Provide the (X, Y) coordinate of the cell's center where the given text is located.  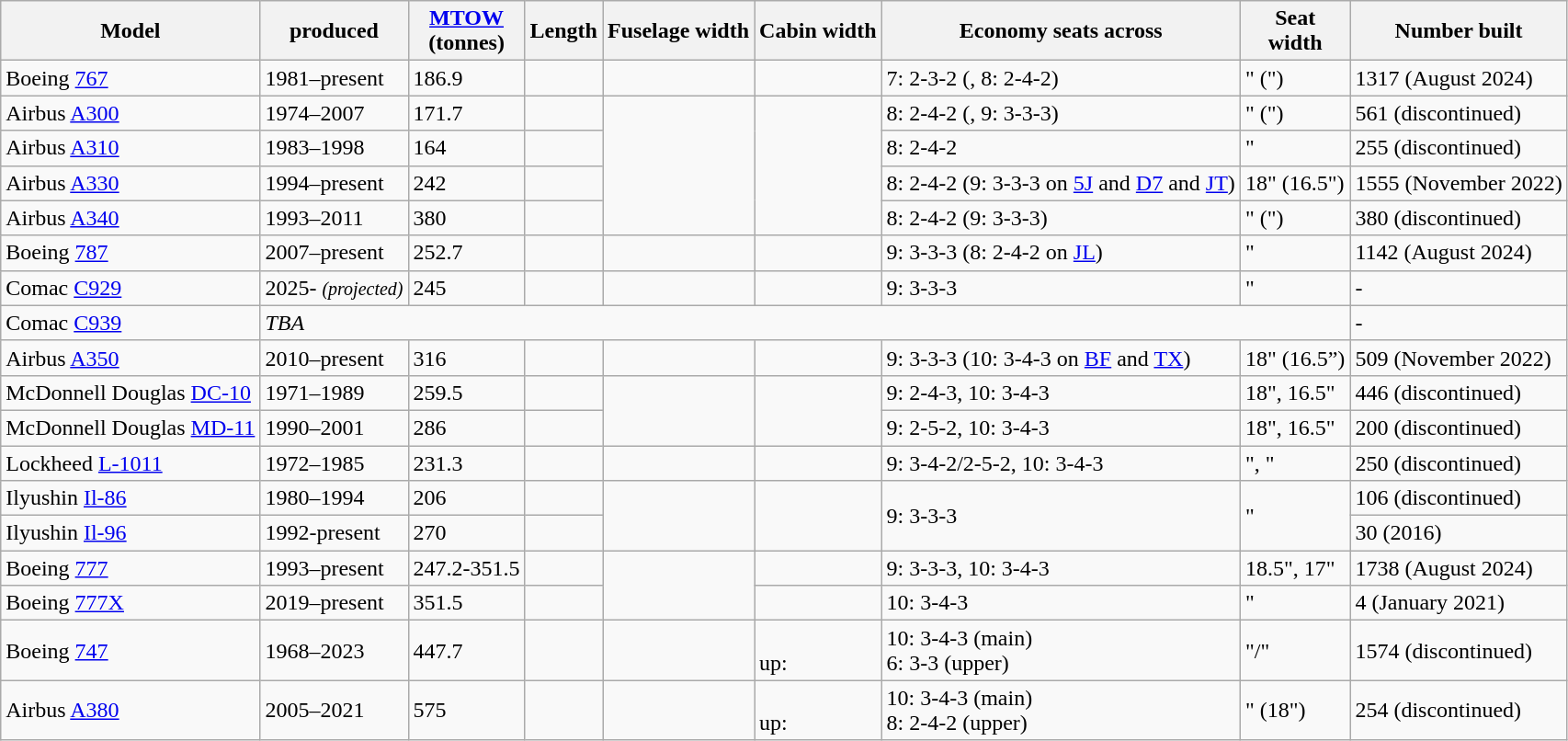
2007–present (335, 253)
1993–present (335, 568)
1972–1985 (335, 462)
Airbus A340 (131, 218)
Number built (1459, 31)
1980–1994 (335, 498)
106 (discontinued) (1459, 498)
200 (discontinued) (1459, 427)
", " (1295, 462)
Model (131, 31)
TBA (805, 323)
259.5 (467, 393)
8: 2-4-2 (9: 3-3-3) (1061, 218)
Airbus A330 (131, 183)
247.2-351.5 (467, 568)
produced (335, 31)
18" (16.5”) (1295, 358)
Fuselage width (678, 31)
1317 (August 2024) (1459, 78)
351.5 (467, 603)
1974–2007 (335, 113)
Lockheed L-1011 (131, 462)
2005–2021 (335, 710)
10: 3-4-3 (main)6: 3-3 (upper) (1061, 651)
"/" (1295, 651)
286 (467, 427)
380 (discontinued) (1459, 218)
18.5", 17" (1295, 568)
575 (467, 710)
1983–1998 (335, 148)
1142 (August 2024) (1459, 253)
Comac C929 (131, 288)
Airbus A310 (131, 148)
30 (2016) (1459, 533)
7: 2-3-2 (, 8: 2-4-2) (1061, 78)
509 (November 2022) (1459, 358)
447.7 (467, 651)
270 (467, 533)
1574 (discontinued) (1459, 651)
MTOW(tonnes) (467, 31)
Boeing 787 (131, 253)
Ilyushin Il-86 (131, 498)
1992-present (335, 533)
4 (January 2021) (1459, 603)
446 (discontinued) (1459, 393)
9: 3-4-2/2-5-2, 10: 3-4-3 (1061, 462)
242 (467, 183)
9: 3-3-3 (10: 3-4-3 on BF and TX) (1061, 358)
Airbus A380 (131, 710)
Boeing 747 (131, 651)
1981–present (335, 78)
2025- (projected) (335, 288)
" (18") (1295, 710)
250 (discontinued) (1459, 462)
1738 (August 2024) (1459, 568)
254 (discontinued) (1459, 710)
1993–2011 (335, 218)
McDonnell Douglas DC-10 (131, 393)
8: 2-4-2 (9: 3-3-3 on 5J and D7 and JT) (1061, 183)
Comac C939 (131, 323)
Boeing 777X (131, 603)
Cabin width (818, 31)
206 (467, 498)
8: 2-4-2 (1061, 148)
316 (467, 358)
9: 3-3-3 (8: 2-4-2 on JL) (1061, 253)
1971–1989 (335, 393)
231.3 (467, 462)
380 (467, 218)
Seatwidth (1295, 31)
1994–present (335, 183)
245 (467, 288)
Airbus A350 (131, 358)
1968–2023 (335, 651)
18" (16.5") (1295, 183)
2010–present (335, 358)
171.7 (467, 113)
164 (467, 148)
Boeing 777 (131, 568)
186.9 (467, 78)
McDonnell Douglas MD-11 (131, 427)
561 (discontinued) (1459, 113)
1555 (November 2022) (1459, 183)
10: 3-4-3 (1061, 603)
Length (563, 31)
2019–present (335, 603)
Ilyushin Il-96 (131, 533)
Airbus A300 (131, 113)
9: 2-5-2, 10: 3-4-3 (1061, 427)
Economy seats across (1061, 31)
1990–2001 (335, 427)
9: 2-4-3, 10: 3-4-3 (1061, 393)
255 (discontinued) (1459, 148)
252.7 (467, 253)
Boeing 767 (131, 78)
8: 2-4-2 (, 9: 3-3-3) (1061, 113)
10: 3-4-3 (main)8: 2-4-2 (upper) (1061, 710)
9: 3-3-3, 10: 3-4-3 (1061, 568)
